Detect which cell encompasses the target text, then output its [X, Y] center coordinate. 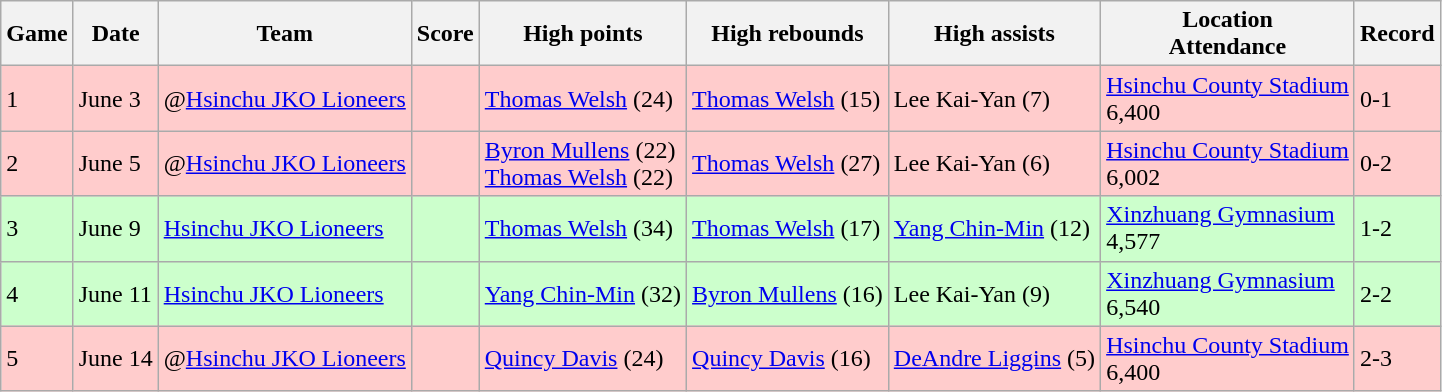
Thomas Welsh (34) [582, 228]
Thomas Welsh (27) [788, 164]
Thomas Welsh (15) [788, 98]
Byron Mullens (16) [788, 294]
2-2 [1397, 294]
June 14 [116, 358]
3 [37, 228]
4 [37, 294]
Yang Chin-Min (12) [994, 228]
Record [1397, 34]
5 [37, 358]
2-3 [1397, 358]
Game [37, 34]
1-2 [1397, 228]
Lee Kai-Yan (9) [994, 294]
Quincy Davis (24) [582, 358]
0-1 [1397, 98]
Xinzhuang Gymnasium6,540 [1228, 294]
Thomas Welsh (17) [788, 228]
1 [37, 98]
2 [37, 164]
Thomas Welsh (24) [582, 98]
June 9 [116, 228]
Team [284, 34]
Hsinchu County Stadium6,002 [1228, 164]
June 5 [116, 164]
June 3 [116, 98]
LocationAttendance [1228, 34]
Lee Kai-Yan (7) [994, 98]
High points [582, 34]
High assists [994, 34]
High rebounds [788, 34]
Quincy Davis (16) [788, 358]
Yang Chin-Min (32) [582, 294]
Date [116, 34]
Lee Kai-Yan (6) [994, 164]
Score [445, 34]
Byron Mullens (22)Thomas Welsh (22) [582, 164]
0-2 [1397, 164]
Xinzhuang Gymnasium4,577 [1228, 228]
June 11 [116, 294]
DeAndre Liggins (5) [994, 358]
